Identify which cell holds the provided text, then report its [x, y] central coordinate. 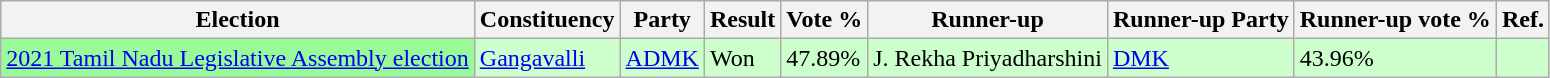
43.96% [1395, 58]
2021 Tamil Nadu Legislative Assembly election [238, 58]
Vote % [824, 20]
Ref. [1522, 20]
Runner-up [988, 20]
ADMK [662, 58]
Gangavalli [547, 58]
Runner-up vote % [1395, 20]
Won [742, 58]
Constituency [547, 20]
Runner-up Party [1200, 20]
J. Rekha Priyadharshini [988, 58]
Election [238, 20]
Party [662, 20]
Result [742, 20]
47.89% [824, 58]
DMK [1200, 58]
